Return the (x, y) coordinate for the center point of the cell that contains the specified text.  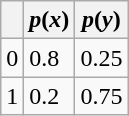
0.25 (102, 58)
0.8 (50, 58)
0 (12, 58)
p(x) (50, 20)
p(y) (102, 20)
1 (12, 96)
0.2 (50, 96)
0.75 (102, 96)
